From the cell containing the given text, extract its center point as [x, y] coordinate. 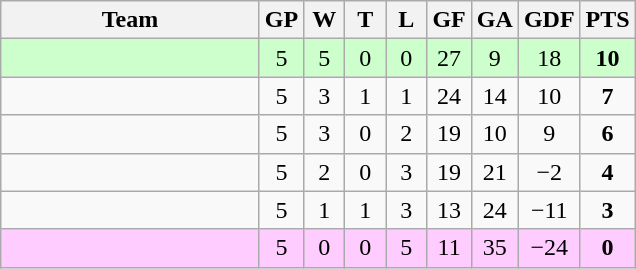
−24 [549, 248]
L [406, 20]
GF [449, 20]
11 [449, 248]
7 [608, 96]
GP [281, 20]
W [324, 20]
35 [494, 248]
27 [449, 58]
GA [494, 20]
6 [608, 134]
−2 [549, 172]
4 [608, 172]
PTS [608, 20]
−11 [549, 210]
GDF [549, 20]
21 [494, 172]
13 [449, 210]
Team [130, 20]
14 [494, 96]
T [366, 20]
18 [549, 58]
